Locate the cell with the specified text and output its (x, y) center coordinate. 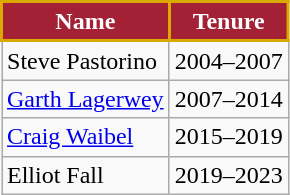
Garth Lagerwey (86, 99)
Tenure (228, 22)
2004–2007 (228, 60)
2015–2019 (228, 137)
2007–2014 (228, 99)
Elliot Fall (86, 175)
2019–2023 (228, 175)
Name (86, 22)
Craig Waibel (86, 137)
Steve Pastorino (86, 60)
